Pinpoint the cell where the given text exists, returning its (X, Y) midpoint coordinate. 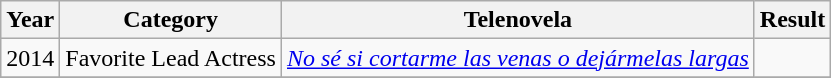
Result (792, 20)
No sé si cortarme las venas o dejármelas largas (518, 58)
Year (30, 20)
Category (171, 20)
2014 (30, 58)
Telenovela (518, 20)
Favorite Lead Actress (171, 58)
